Find where the given text appears and provide that cell's center as (x, y) coordinate. 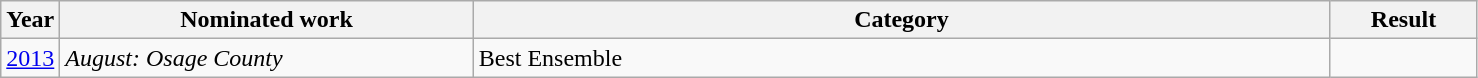
August: Osage County (266, 58)
Category (901, 20)
2013 (30, 58)
Year (30, 20)
Best Ensemble (901, 58)
Nominated work (266, 20)
Result (1404, 20)
